Provide the [x, y] coordinate of the cell's center where the given text is located.  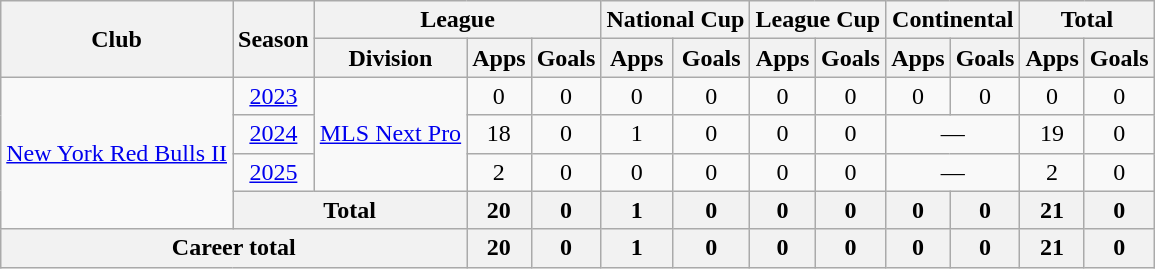
Career total [234, 248]
New York Red Bulls II [117, 153]
2025 [273, 172]
18 [499, 134]
Continental [953, 20]
League [458, 20]
2024 [273, 134]
National Cup [676, 20]
Season [273, 39]
19 [1052, 134]
2023 [273, 96]
Club [117, 39]
Division [390, 58]
MLS Next Pro [390, 134]
League Cup [818, 20]
